Provide the [x, y] coordinate of the cell's center where the given text is located.  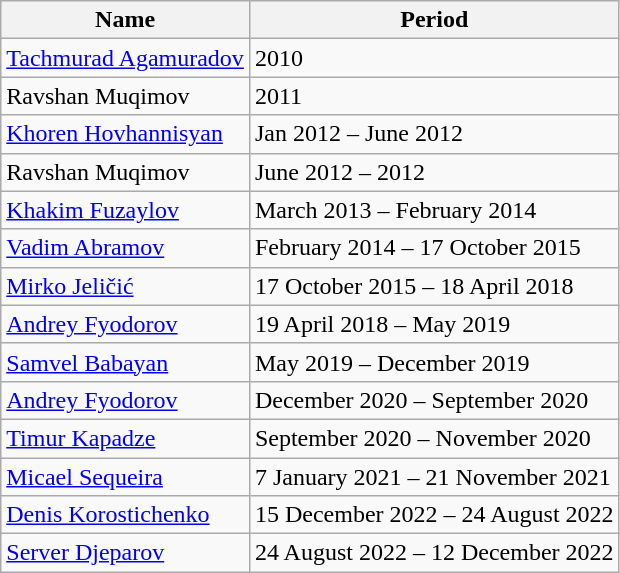
Micael Sequeira [126, 477]
2010 [434, 58]
2011 [434, 96]
Samvel Babayan [126, 362]
Vadim Abramov [126, 248]
March 2013 – February 2014 [434, 210]
Jan 2012 – June 2012 [434, 134]
Timur Kapadze [126, 438]
Server Djeparov [126, 553]
February 2014 – 17 October 2015 [434, 248]
Mirko Jeličić [126, 286]
Period [434, 20]
December 2020 – September 2020 [434, 400]
19 April 2018 – May 2019 [434, 324]
Denis Korostichenko [126, 515]
17 October 2015 – 18 April 2018 [434, 286]
24 August 2022 – 12 December 2022 [434, 553]
September 2020 – November 2020 [434, 438]
Khoren Hovhannisyan [126, 134]
15 December 2022 – 24 August 2022 [434, 515]
Tachmurad Agamuradov [126, 58]
7 January 2021 – 21 November 2021 [434, 477]
June 2012 – 2012 [434, 172]
Name [126, 20]
Khakim Fuzaylov [126, 210]
May 2019 – December 2019 [434, 362]
